Pinpoint the cell where the given text exists, returning its [X, Y] midpoint coordinate. 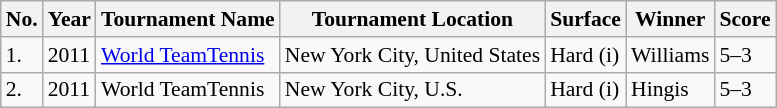
Hingis [670, 90]
1. [22, 55]
No. [22, 19]
Surface [586, 19]
Score [744, 19]
Year [70, 19]
New York City, U.S. [412, 90]
2. [22, 90]
Tournament Location [412, 19]
Tournament Name [188, 19]
Williams [670, 55]
Winner [670, 19]
New York City, United States [412, 55]
